Scan for the cell matching the given text and deliver its (X, Y) coordinate at center. 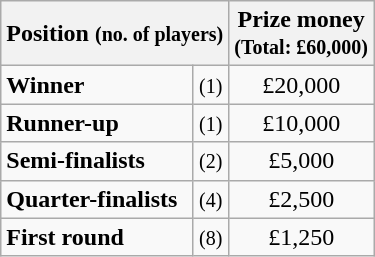
£5,000 (302, 161)
Semi-finalists (97, 161)
Prize money(Total: £60,000) (302, 34)
Quarter-finalists (97, 199)
£2,500 (302, 199)
Runner-up (97, 123)
£10,000 (302, 123)
(2) (211, 161)
£20,000 (302, 85)
(8) (211, 237)
£1,250 (302, 237)
Winner (97, 85)
Position (no. of players) (115, 34)
First round (97, 237)
(4) (211, 199)
